Return [X, Y] of the center of cell containing provided text 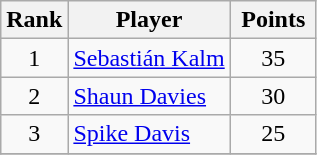
Rank [34, 20]
25 [273, 134]
30 [273, 96]
1 [34, 58]
2 [34, 96]
Spike Davis [149, 134]
Sebastián Kalm [149, 58]
Points [273, 20]
Shaun Davies [149, 96]
35 [273, 58]
3 [34, 134]
Player [149, 20]
